Search for the cell housing the specified text and yield its [X, Y] center coordinate. 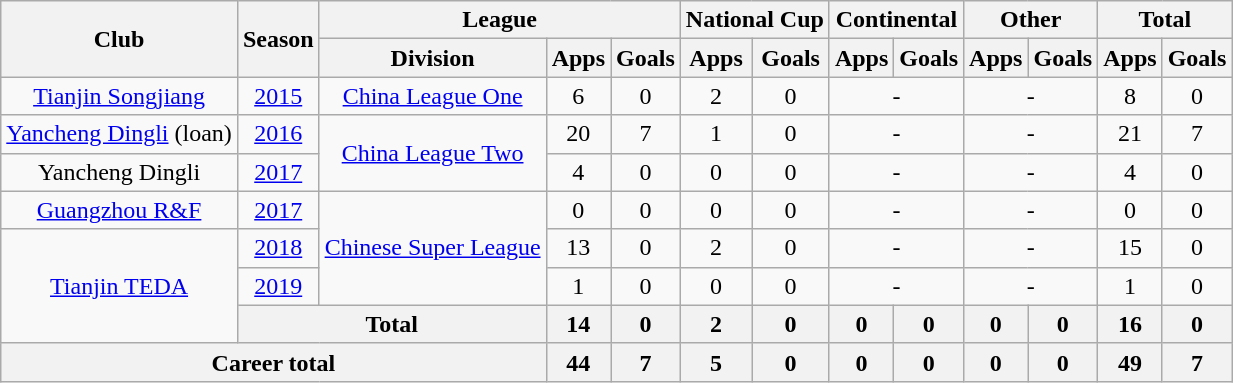
14 [578, 324]
Continental [896, 20]
2015 [278, 96]
Other [1031, 20]
21 [1130, 134]
13 [578, 248]
6 [578, 96]
20 [578, 134]
2016 [278, 134]
Chinese Super League [432, 248]
15 [1130, 248]
Division [432, 58]
Tianjin TEDA [120, 286]
Season [278, 39]
2018 [278, 248]
44 [578, 362]
16 [1130, 324]
Club [120, 39]
Tianjin Songjiang [120, 96]
5 [716, 362]
Yancheng Dingli [120, 172]
49 [1130, 362]
2019 [278, 286]
China League Two [432, 153]
National Cup [754, 20]
Yancheng Dingli (loan) [120, 134]
Career total [274, 362]
Guangzhou R&F [120, 210]
8 [1130, 96]
China League One [432, 96]
League [500, 20]
